Locate the cell with the specified text and output its (X, Y) center coordinate. 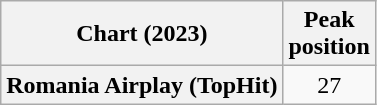
27 (329, 85)
Peakposition (329, 34)
Chart (2023) (142, 34)
Romania Airplay (TopHit) (142, 85)
